From the cell containing the given text, extract its center point as [X, Y] coordinate. 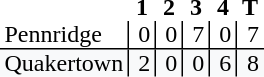
Pennridge [64, 35]
2 [142, 63]
6 [222, 63]
Quakertown [64, 63]
8 [250, 63]
